Return the (X, Y) coordinate for the center point of the cell that contains the specified text.  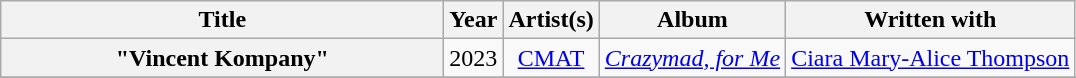
Album (692, 20)
Year (474, 20)
Artist(s) (551, 20)
Written with (930, 20)
Crazymad, for Me (692, 58)
2023 (474, 58)
"Vincent Kompany" (222, 58)
CMAT (551, 58)
Title (222, 20)
Ciara Mary-Alice Thompson (930, 58)
